Output the (x, y) coordinate of the center of the cell containing the given text.  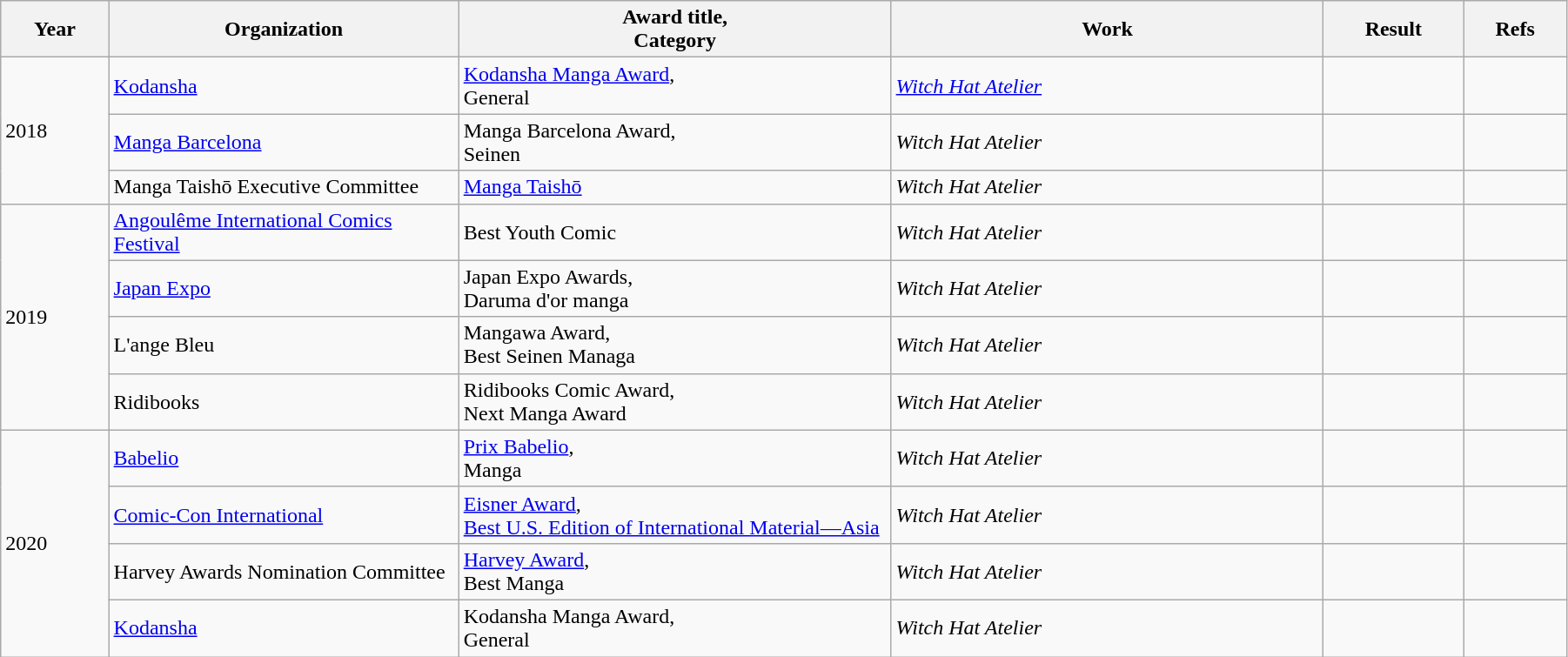
Manga Taishō (675, 187)
Organization (284, 30)
Japan Expo (284, 289)
Best Youth Comic (675, 231)
Manga Barcelona Award,Seinen (675, 143)
Eisner Award,Best U.S. Edition of International Material—Asia (675, 515)
Work (1107, 30)
Result (1394, 30)
L'ange Bleu (284, 345)
Prix Babelio,Manga (675, 458)
Manga Taishō Executive Committee (284, 187)
Angoulême International Comics Festival (284, 231)
2018 (55, 131)
2019 (55, 317)
Harvey Award,Best Manga (675, 571)
Manga Barcelona (284, 143)
Comic-Con International (284, 515)
Ridibooks (284, 402)
Ridibooks Comic Award,Next Manga Award (675, 402)
Refs (1516, 30)
2020 (55, 543)
Mangawa Award,Best Seinen Managa (675, 345)
Babelio (284, 458)
Japan Expo Awards,Daruma d'or manga (675, 289)
Award title,Category (675, 30)
Year (55, 30)
Harvey Awards Nomination Committee (284, 571)
